Extract the [x, y] coordinate from the center of the cell holding the provided text.  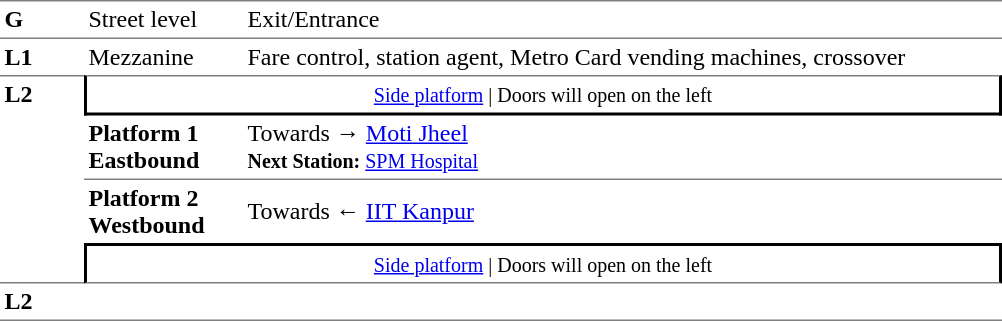
Platform 2Westbound [164, 212]
Mezzanine [164, 57]
Towards ← IIT Kanpur [622, 212]
Fare control, station agent, Metro Card vending machines, crossover [622, 57]
Street level [164, 20]
Platform 1Eastbound [164, 148]
Exit/Entrance [622, 20]
L1 [42, 57]
L2 [42, 179]
G [42, 20]
Towards → Moti JheelNext Station: SPM Hospital [622, 148]
